Locate the cell with the specified text and output its [x, y] center coordinate. 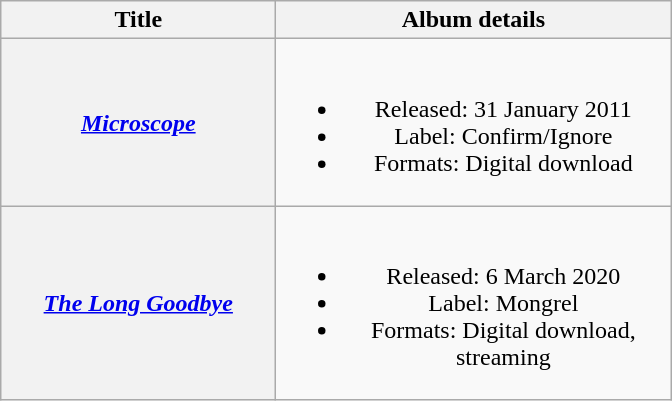
Microscope [138, 122]
Album details [474, 20]
Title [138, 20]
Released: 6 March 2020Label: MongrelFormats: Digital download, streaming [474, 303]
Released: 31 January 2011Label: Confirm/IgnoreFormats: Digital download [474, 122]
The Long Goodbye [138, 303]
